Determine the [X, Y] coordinate at the center of the cell enclosing the given text.  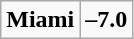
–7.0 [106, 19]
Miami [40, 19]
